Return (X, Y) of the center of cell containing provided text 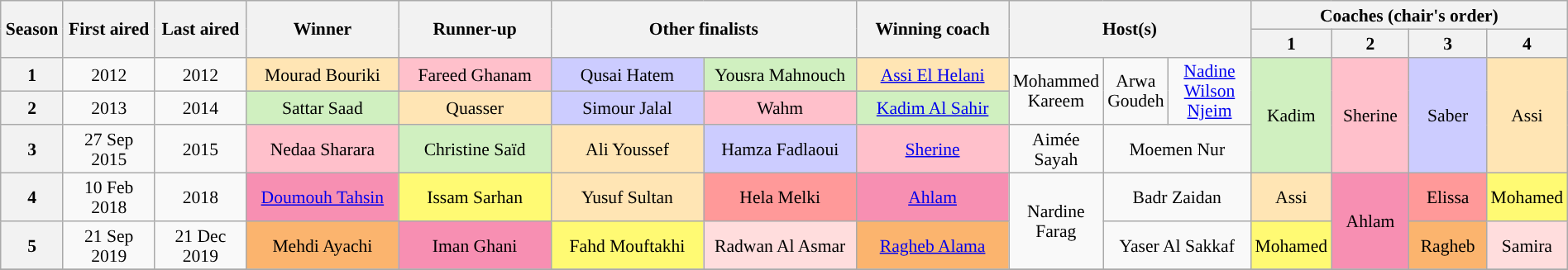
Moemen Nur (1177, 149)
Nardine Farag (1056, 221)
21 Sep 2019 (109, 245)
10 Feb 2018 (109, 197)
21 Dec 2019 (200, 245)
Season (32, 29)
2013 (109, 107)
Coaches (chair's order) (1409, 15)
Yaser Al Sakkaf (1177, 245)
Kadim Al Sahir (933, 107)
Iman Ghani (475, 245)
First aired (109, 29)
Other finalists (703, 29)
Kadim (1291, 115)
Samira (1527, 245)
Winning coach (933, 29)
Sattar Saad (323, 107)
Doumouh Tahsin (323, 197)
Elissa (1448, 197)
2015 (200, 149)
Badr Zaidan (1177, 197)
Wahm (781, 107)
Host(s) (1130, 29)
Arwa Goudeh (1135, 91)
Nadine Wilson Njeim (1210, 91)
Issam Sarhan (475, 197)
Nedaa Sharara (323, 149)
Ragheb (1448, 245)
2018 (200, 197)
5 (32, 245)
Ragheb Alama (933, 245)
Assi El Helani (933, 74)
Yousra Mahnouch (781, 74)
Christine Saïd (475, 149)
Mourad Bouriki (323, 74)
27 Sep 2015 (109, 149)
Aimée Sayah (1056, 149)
Simour Jalal (627, 107)
Qusai Hatem (627, 74)
Quasser (475, 107)
Saber (1448, 115)
Ali Youssef (627, 149)
Last aired (200, 29)
2014 (200, 107)
Hamza Fadlaoui (781, 149)
Fareed Ghanam (475, 74)
Radwan Al Asmar (781, 245)
Hela Melki (781, 197)
Mohammed Kareem (1056, 91)
Mehdi Ayachi (323, 245)
Yusuf Sultan (627, 197)
Winner (323, 29)
Runner-up (475, 29)
Fahd Mouftakhi (627, 245)
